Locate the cell with the specified text and output its [x, y] center coordinate. 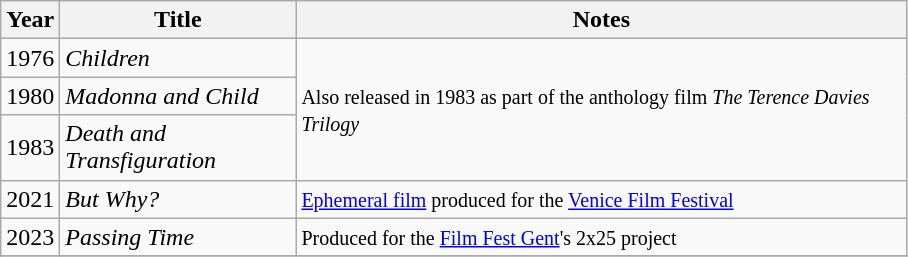
Madonna and Child [178, 96]
2021 [30, 199]
2023 [30, 237]
But Why? [178, 199]
Children [178, 58]
Title [178, 20]
1980 [30, 96]
Ephemeral film produced for the Venice Film Festival [602, 199]
Also released in 1983 as part of the anthology film The Terence Davies Trilogy [602, 110]
Passing Time [178, 237]
Death and Transfiguration [178, 148]
Notes [602, 20]
1976 [30, 58]
Produced for the Film Fest Gent's 2x25 project [602, 237]
Year [30, 20]
1983 [30, 148]
